Pinpoint the cell where the given text exists, returning its [x, y] midpoint coordinate. 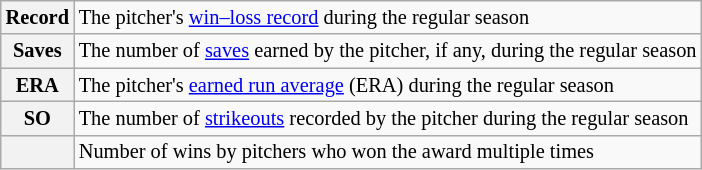
Record [38, 17]
Saves [38, 51]
SO [38, 118]
The number of strikeouts recorded by the pitcher during the regular season [388, 118]
The pitcher's earned run average (ERA) during the regular season [388, 85]
ERA [38, 85]
Number of wins by pitchers who won the award multiple times [388, 152]
The number of saves earned by the pitcher, if any, during the regular season [388, 51]
The pitcher's win–loss record during the regular season [388, 17]
